Locate the cell with the specified text and output its [X, Y] center coordinate. 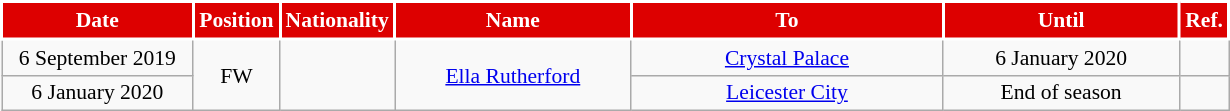
Until [1062, 20]
Name [514, 20]
Date [98, 20]
6 September 2019 [98, 57]
Nationality [338, 20]
FW [236, 75]
End of season [1062, 93]
Ref. [1204, 20]
Crystal Palace [787, 57]
Leicester City [787, 93]
Ella Rutherford [514, 75]
To [787, 20]
Position [236, 20]
